Return (x, y) of the center of cell containing provided text 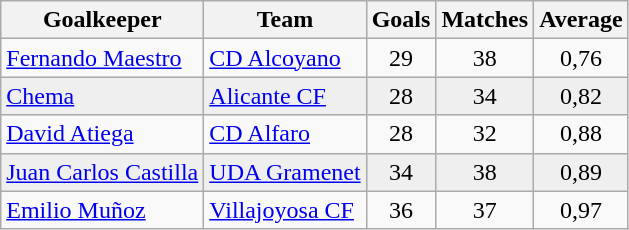
Average (582, 20)
32 (485, 134)
CD Alcoyano (285, 58)
Chema (102, 96)
Emilio Muñoz (102, 210)
UDA Gramenet (285, 172)
0,82 (582, 96)
Goals (401, 20)
Fernando Maestro (102, 58)
0,97 (582, 210)
36 (401, 210)
Matches (485, 20)
Goalkeeper (102, 20)
37 (485, 210)
0,76 (582, 58)
0,88 (582, 134)
0,89 (582, 172)
CD Alfaro (285, 134)
Alicante CF (285, 96)
David Atiega (102, 134)
29 (401, 58)
Juan Carlos Castilla (102, 172)
Team (285, 20)
Villajoyosa CF (285, 210)
